Find where the given text appears and provide that cell's center as (x, y) coordinate. 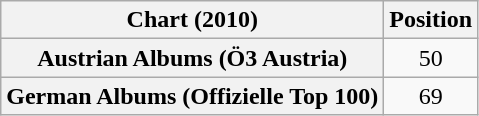
German Albums (Offizielle Top 100) (192, 96)
Austrian Albums (Ö3 Austria) (192, 58)
Position (431, 20)
Chart (2010) (192, 20)
50 (431, 58)
69 (431, 96)
